Identify which cell holds the provided text, then report its (X, Y) central coordinate. 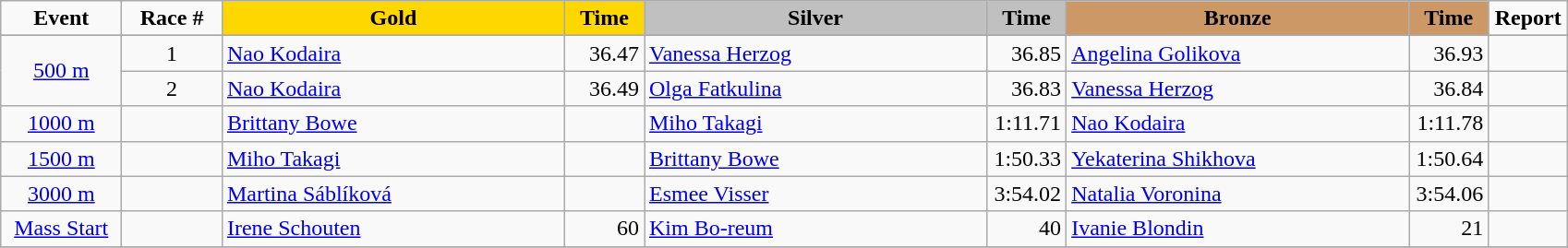
40 (1027, 229)
60 (604, 229)
1:11.71 (1027, 124)
Yekaterina Shikhova (1237, 159)
36.83 (1027, 89)
1500 m (61, 159)
2 (172, 89)
1:50.64 (1449, 159)
1000 m (61, 124)
36.84 (1449, 89)
Bronze (1237, 18)
21 (1449, 229)
3:54.06 (1449, 194)
Natalia Voronina (1237, 194)
Olga Fatkulina (816, 89)
1 (172, 53)
Gold (393, 18)
Event (61, 18)
Martina Sáblíková (393, 194)
Angelina Golikova (1237, 53)
Race # (172, 18)
3000 m (61, 194)
1:11.78 (1449, 124)
Kim Bo-reum (816, 229)
36.93 (1449, 53)
500 m (61, 71)
3:54.02 (1027, 194)
1:50.33 (1027, 159)
Esmee Visser (816, 194)
Silver (816, 18)
Report (1528, 18)
36.49 (604, 89)
Ivanie Blondin (1237, 229)
Irene Schouten (393, 229)
36.85 (1027, 53)
Mass Start (61, 229)
36.47 (604, 53)
